For the text-containing cell, return its midpoint in [X, Y] coordinate format. 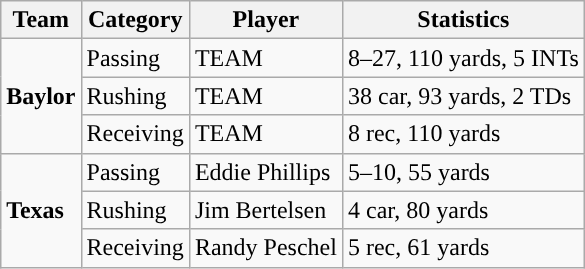
38 car, 93 yards, 2 TDs [463, 96]
5–10, 55 yards [463, 172]
Eddie Phillips [266, 172]
Baylor [41, 96]
8–27, 110 yards, 5 INTs [463, 58]
Jim Bertelsen [266, 210]
Randy Peschel [266, 248]
8 rec, 110 yards [463, 134]
Category [135, 20]
Texas [41, 210]
5 rec, 61 yards [463, 248]
Statistics [463, 20]
4 car, 80 yards [463, 210]
Player [266, 20]
Team [41, 20]
